From the cell containing the given text, extract its center point as [X, Y] coordinate. 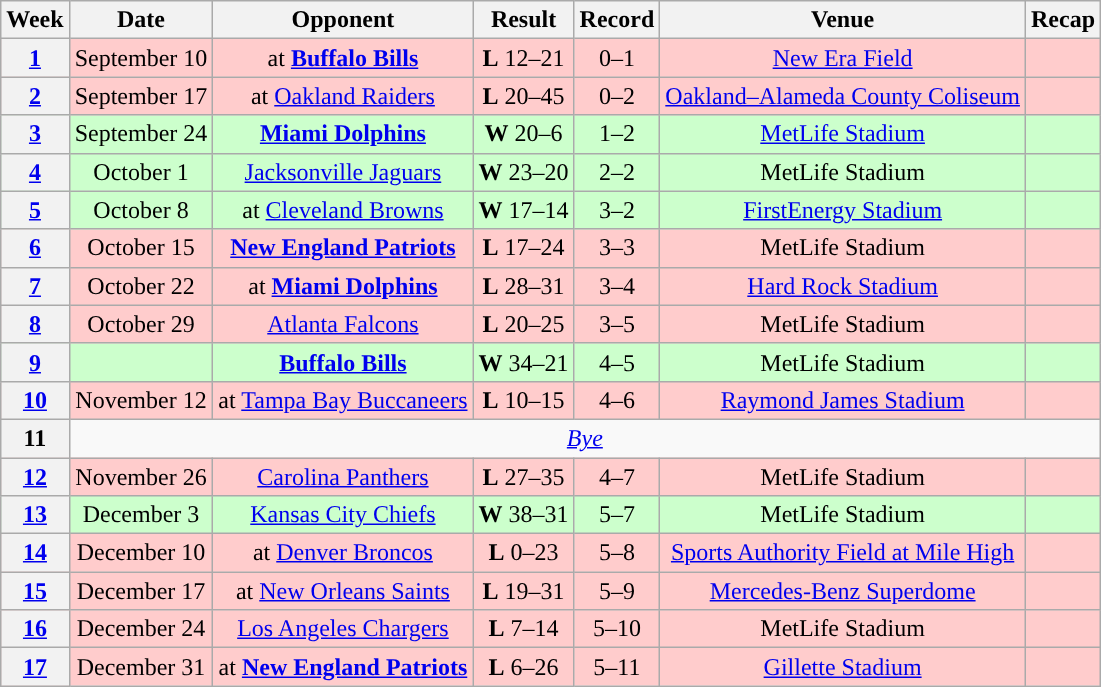
W 17–14 [524, 210]
October 29 [141, 324]
Result [524, 20]
3 [35, 134]
4–6 [617, 400]
0–2 [617, 96]
L 0–23 [524, 553]
0–1 [617, 58]
1 [35, 58]
at Tampa Bay Buccaneers [343, 400]
Record [617, 20]
Opponent [343, 20]
Bye [584, 438]
Raymond James Stadium [843, 400]
5–11 [617, 667]
13 [35, 515]
5 [35, 210]
7 [35, 286]
at Buffalo Bills [343, 58]
3–5 [617, 324]
W 38–31 [524, 515]
December 3 [141, 515]
Atlanta Falcons [343, 324]
November 12 [141, 400]
2–2 [617, 172]
December 10 [141, 553]
L 12–21 [524, 58]
L 28–31 [524, 286]
1–2 [617, 134]
September 10 [141, 58]
12 [35, 477]
L 6–26 [524, 667]
Oakland–Alameda County Coliseum [843, 96]
Gillette Stadium [843, 667]
September 17 [141, 96]
Week [35, 20]
5–10 [617, 629]
5–8 [617, 553]
Recap [1062, 20]
L 20–25 [524, 324]
Buffalo Bills [343, 362]
Mercedes-Benz Superdome [843, 591]
FirstEnergy Stadium [843, 210]
5–7 [617, 515]
Sports Authority Field at Mile High [843, 553]
15 [35, 591]
4 [35, 172]
L 27–35 [524, 477]
3–3 [617, 248]
September 24 [141, 134]
8 [35, 324]
6 [35, 248]
New Era Field [843, 58]
at Miami Dolphins [343, 286]
October 15 [141, 248]
at New England Patriots [343, 667]
3–2 [617, 210]
16 [35, 629]
5–9 [617, 591]
L 17–24 [524, 248]
December 17 [141, 591]
Kansas City Chiefs [343, 515]
Carolina Panthers [343, 477]
W 34–21 [524, 362]
Los Angeles Chargers [343, 629]
Date [141, 20]
December 24 [141, 629]
3–4 [617, 286]
17 [35, 667]
October 22 [141, 286]
2 [35, 96]
at New Orleans Saints [343, 591]
11 [35, 438]
Miami Dolphins [343, 134]
October 1 [141, 172]
4–5 [617, 362]
at Cleveland Browns [343, 210]
L 19–31 [524, 591]
L 20–45 [524, 96]
4–7 [617, 477]
November 26 [141, 477]
9 [35, 362]
W 20–6 [524, 134]
L 10–15 [524, 400]
October 8 [141, 210]
Jacksonville Jaguars [343, 172]
at Denver Broncos [343, 553]
Hard Rock Stadium [843, 286]
10 [35, 400]
Venue [843, 20]
New England Patriots [343, 248]
at Oakland Raiders [343, 96]
L 7–14 [524, 629]
December 31 [141, 667]
14 [35, 553]
W 23–20 [524, 172]
